Provide the [X, Y] coordinate of the cell's center where the given text is located.  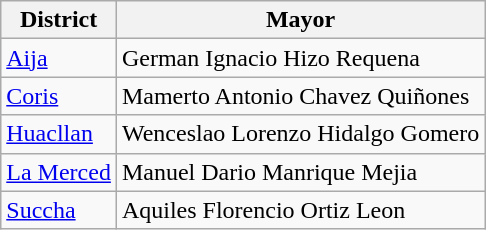
Wenceslao Lorenzo Hidalgo Gomero [300, 134]
Aquiles Florencio Ortiz Leon [300, 210]
Manuel Dario Manrique Mejia [300, 172]
Huacllan [59, 134]
Mamerto Antonio Chavez Quiñones [300, 96]
Coris [59, 96]
La Merced [59, 172]
Aija [59, 58]
Mayor [300, 20]
Succha [59, 210]
German Ignacio Hizo Requena [300, 58]
District [59, 20]
